Locate the cell with the specified text and output its [x, y] center coordinate. 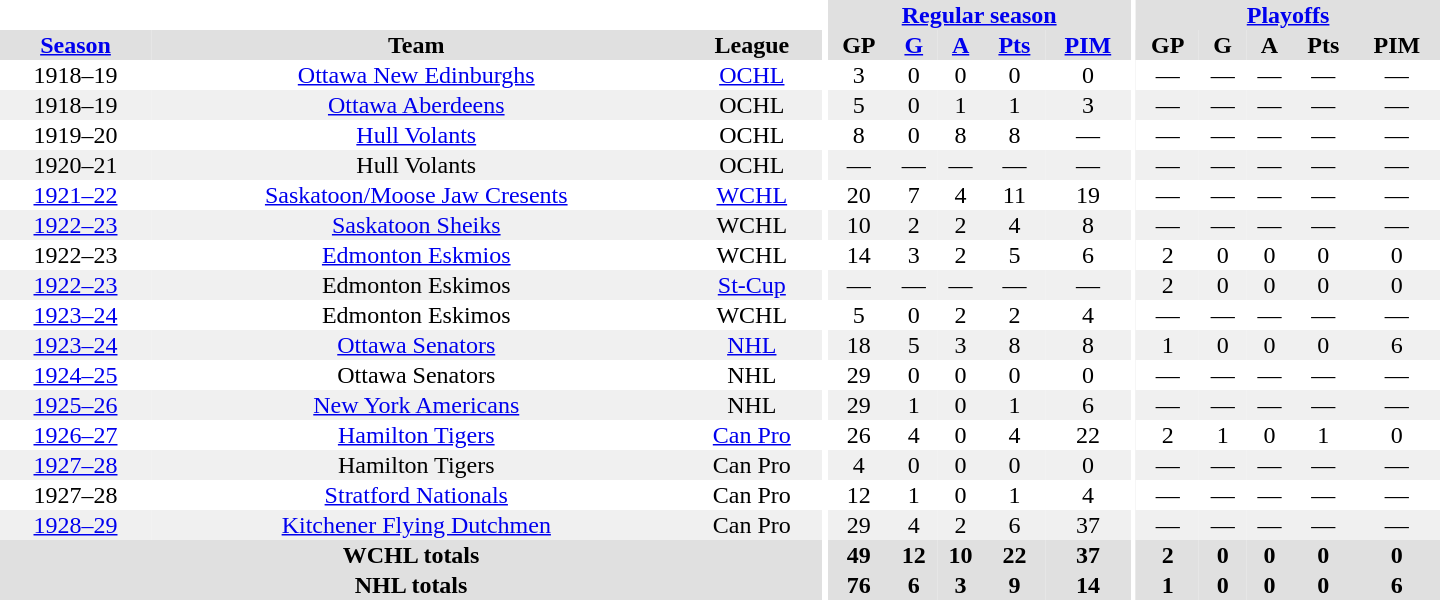
Saskatoon/Moose Jaw Cresents [416, 195]
26 [858, 435]
9 [1014, 585]
Saskatoon Sheiks [416, 225]
18 [858, 345]
Ottawa Aberdeens [416, 105]
1921–22 [76, 195]
76 [858, 585]
Kitchener Flying Dutchmen [416, 525]
1920–21 [76, 165]
1928–29 [76, 525]
Ottawa New Edinburghs [416, 75]
Stratford Nationals [416, 495]
Playoffs [1288, 15]
Season [76, 45]
20 [858, 195]
Edmonton Eskmios [416, 255]
7 [914, 195]
Regular season [979, 15]
WCHL totals [411, 555]
Team [416, 45]
1926–27 [76, 435]
NHL totals [411, 585]
New York Americans [416, 405]
St-Cup [752, 285]
1924–25 [76, 375]
49 [858, 555]
1919–20 [76, 135]
19 [1088, 195]
League [752, 45]
1925–26 [76, 405]
11 [1014, 195]
